Detect which cell encompasses the target text, then output its [x, y] center coordinate. 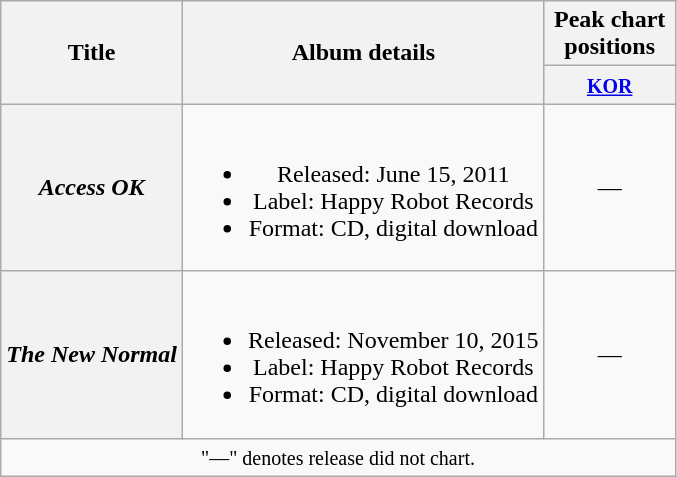
Title [92, 52]
Album details [363, 52]
Peak chart positions [610, 34]
KOR [610, 85]
Access OK [92, 188]
Released: November 10, 2015Label: Happy Robot RecordsFormat: CD, digital download [363, 354]
"—" denotes release did not chart. [338, 457]
The New Normal [92, 354]
Released: June 15, 2011Label: Happy Robot RecordsFormat: CD, digital download [363, 188]
